Locate the cell with the specified text and output its (x, y) center coordinate. 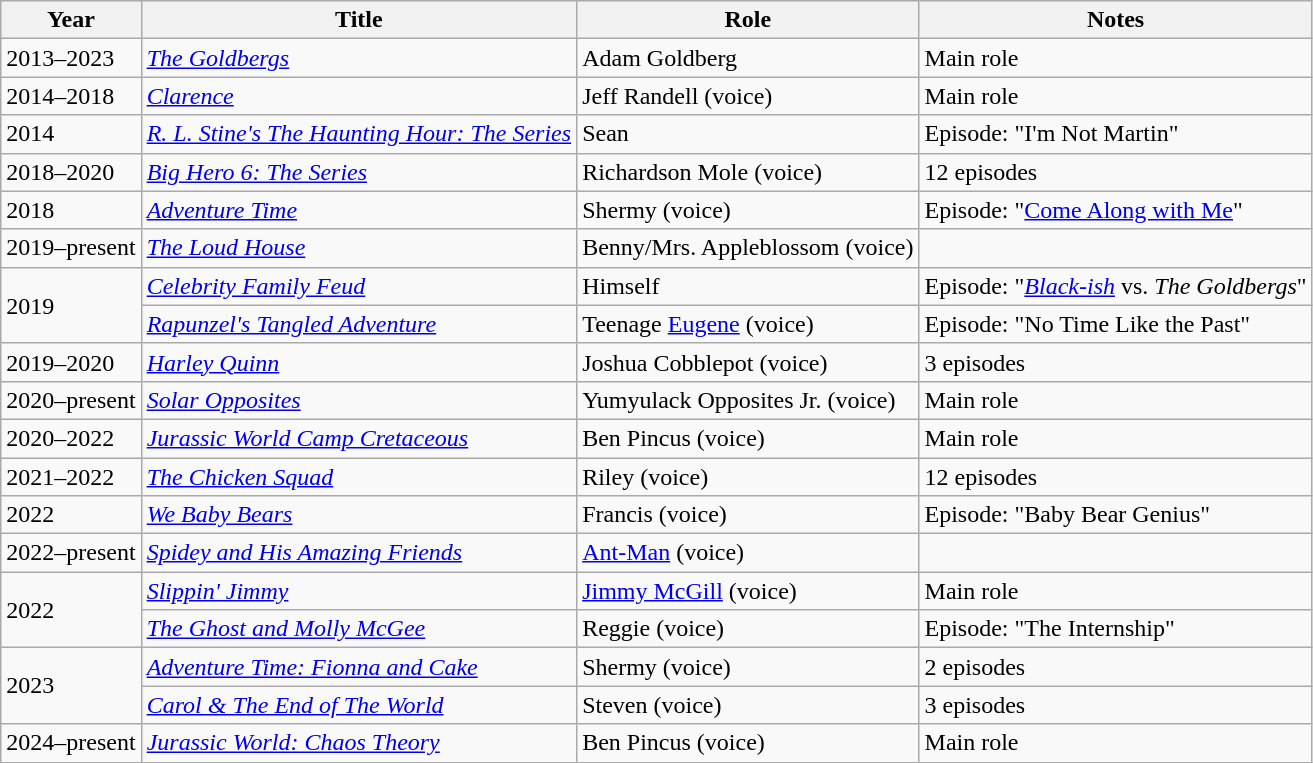
2014–2018 (71, 96)
We Baby Bears (359, 515)
2019–present (71, 248)
Jimmy McGill (voice) (748, 591)
Teenage Eugene (voice) (748, 324)
Jurassic World: Chaos Theory (359, 743)
Slippin' Jimmy (359, 591)
Episode: "The Internship" (1116, 629)
Yumyulack Opposites Jr. (voice) (748, 400)
2018–2020 (71, 172)
Reggie (voice) (748, 629)
Role (748, 20)
Episode: "Baby Bear Genius" (1116, 515)
Sean (748, 134)
Francis (voice) (748, 515)
Title (359, 20)
Episode: "No Time Like the Past" (1116, 324)
The Chicken Squad (359, 477)
Steven (voice) (748, 705)
2018 (71, 210)
Celebrity Family Feud (359, 286)
2014 (71, 134)
Clarence (359, 96)
Benny/Mrs. Appleblossom (voice) (748, 248)
Adam Goldberg (748, 58)
Ant-Man (voice) (748, 553)
Episode: "Black-ish vs. The Goldbergs" (1116, 286)
Episode: "I'm Not Martin" (1116, 134)
The Ghost and Molly McGee (359, 629)
2021–2022 (71, 477)
Episode: "Come Along with Me" (1116, 210)
Jeff Randell (voice) (748, 96)
Big Hero 6: The Series (359, 172)
Harley Quinn (359, 362)
2 episodes (1116, 667)
The Goldbergs (359, 58)
2022–present (71, 553)
Spidey and His Amazing Friends (359, 553)
R. L. Stine's The Haunting Hour: The Series (359, 134)
Himself (748, 286)
Rapunzel's Tangled Adventure (359, 324)
2013–2023 (71, 58)
Riley (voice) (748, 477)
2019 (71, 305)
2019–2020 (71, 362)
Adventure Time: Fionna and Cake (359, 667)
The Loud House (359, 248)
Solar Opposites (359, 400)
Richardson Mole (voice) (748, 172)
Jurassic World Camp Cretaceous (359, 438)
Adventure Time (359, 210)
Joshua Cobblepot (voice) (748, 362)
2020–present (71, 400)
2024–present (71, 743)
2020–2022 (71, 438)
2023 (71, 686)
Carol & The End of The World (359, 705)
Notes (1116, 20)
Year (71, 20)
